For the text-containing cell, return its midpoint in [X, Y] coordinate format. 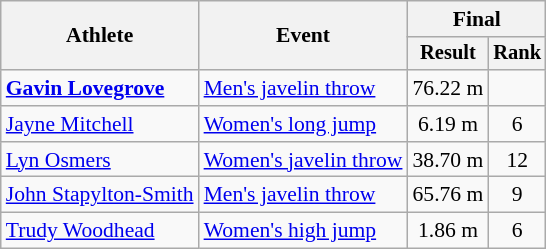
65.76 m [448, 195]
Women's long jump [304, 124]
Final [477, 19]
Event [304, 36]
Gavin Lovegrove [100, 88]
9 [517, 195]
12 [517, 160]
Women's javelin throw [304, 160]
6.19 m [448, 124]
John Stapylton-Smith [100, 195]
38.70 m [448, 160]
1.86 m [448, 231]
Result [448, 54]
Women's high jump [304, 231]
76.22 m [448, 88]
Trudy Woodhead [100, 231]
Lyn Osmers [100, 160]
Rank [517, 54]
Athlete [100, 36]
Jayne Mitchell [100, 124]
